From the cell containing the given text, extract its center point as (X, Y) coordinate. 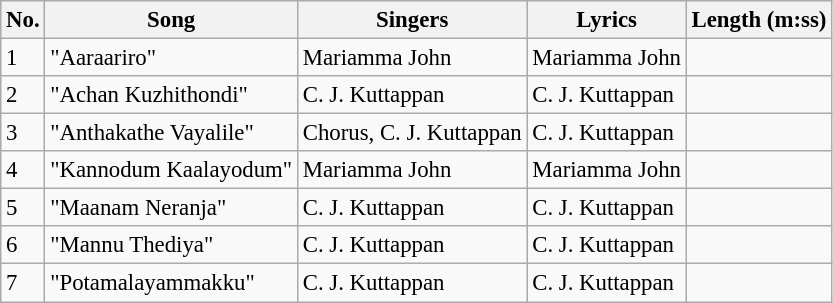
"Mannu Thediya" (172, 245)
Singers (412, 20)
6 (23, 245)
"Achan Kuzhithondi" (172, 95)
Song (172, 20)
"Maanam Neranja" (172, 208)
3 (23, 133)
Lyrics (606, 20)
2 (23, 95)
"Aaraariro" (172, 58)
1 (23, 58)
"Anthakathe Vayalile" (172, 133)
4 (23, 170)
Length (m:ss) (758, 20)
Chorus, C. J. Kuttappan (412, 133)
"Kannodum Kaalayodum" (172, 170)
"Potamalayammakku" (172, 283)
No. (23, 20)
7 (23, 283)
5 (23, 208)
